Determine the [x, y] coordinate at the center of the cell enclosing the given text.  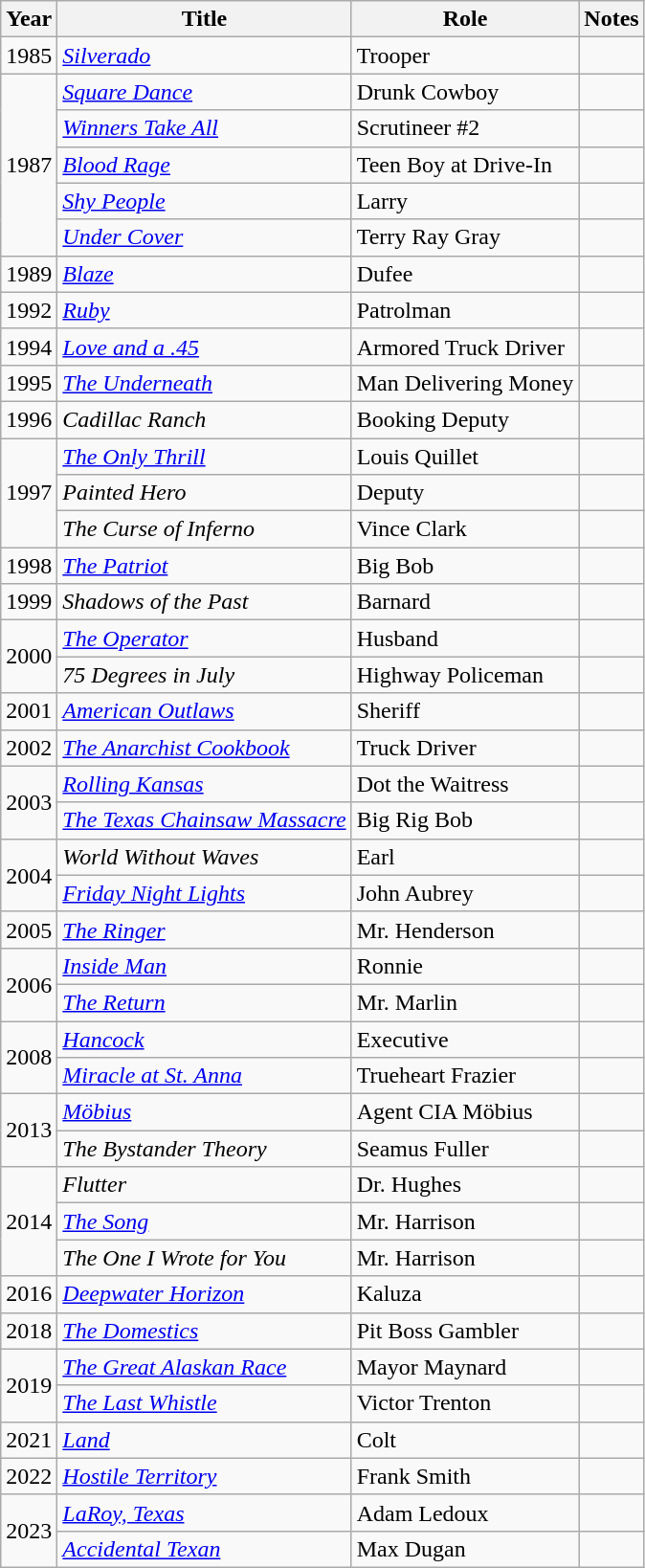
The Underneath [205, 383]
Ruby [205, 310]
The Anarchist Cookbook [205, 748]
The Operator [205, 638]
Victor Trenton [465, 1403]
Earl [465, 857]
Love and a .45 [205, 347]
2006 [29, 984]
The Only Thrill [205, 457]
Hostile Territory [205, 1476]
The Return [205, 1002]
Silverado [205, 56]
The Texas Chainsaw Massacre [205, 820]
2000 [29, 657]
2019 [29, 1385]
2004 [29, 875]
Miracle at St. Anna [205, 1076]
Big Bob [465, 566]
The Ringer [205, 930]
Patrolman [465, 310]
Vince Clark [465, 529]
Armored Truck Driver [465, 347]
75 Degrees in July [205, 675]
Max Dugan [465, 1549]
1994 [29, 347]
Agent CIA Möbius [465, 1112]
Dufee [465, 274]
2001 [29, 711]
World Without Waves [205, 857]
John Aubrey [465, 893]
2014 [29, 1221]
1989 [29, 274]
2022 [29, 1476]
LaRoy, Texas [205, 1512]
Sheriff [465, 711]
2021 [29, 1440]
1997 [29, 493]
Seamus Fuller [465, 1149]
Executive [465, 1039]
Booking Deputy [465, 419]
Deputy [465, 493]
Dr. Hughes [465, 1185]
The Last Whistle [205, 1403]
1999 [29, 602]
2016 [29, 1294]
Man Delivering Money [465, 383]
Dot the Waitress [465, 784]
Notes [612, 19]
Mr. Henderson [465, 930]
Hancock [205, 1039]
The Curse of Inferno [205, 529]
Colt [465, 1440]
Trooper [465, 56]
The Bystander Theory [205, 1149]
Husband [465, 638]
1998 [29, 566]
Terry Ray Gray [465, 237]
Role [465, 19]
Under Cover [205, 237]
2013 [29, 1131]
2005 [29, 930]
Square Dance [205, 92]
Accidental Texan [205, 1549]
Friday Night Lights [205, 893]
2003 [29, 802]
Highway Policeman [465, 675]
Land [205, 1440]
Möbius [205, 1112]
Pit Boss Gambler [465, 1331]
Title [205, 19]
1996 [29, 419]
American Outlaws [205, 711]
Kaluza [465, 1294]
2008 [29, 1057]
Shy People [205, 201]
Mr. Marlin [465, 1002]
Rolling Kansas [205, 784]
Scrutineer #2 [465, 128]
The Song [205, 1221]
Cadillac Ranch [205, 419]
Teen Boy at Drive-In [465, 165]
2002 [29, 748]
1987 [29, 165]
Drunk Cowboy [465, 92]
1985 [29, 56]
Mayor Maynard [465, 1367]
Shadows of the Past [205, 602]
Adam Ledoux [465, 1512]
1995 [29, 383]
The Great Alaskan Race [205, 1367]
Louis Quillet [465, 457]
Painted Hero [205, 493]
2018 [29, 1331]
Inside Man [205, 966]
Big Rig Bob [465, 820]
Frank Smith [465, 1476]
The Patriot [205, 566]
Blaze [205, 274]
Truck Driver [465, 748]
1992 [29, 310]
Winners Take All [205, 128]
The One I Wrote for You [205, 1258]
Larry [465, 201]
Flutter [205, 1185]
Deepwater Horizon [205, 1294]
2023 [29, 1531]
Blood Rage [205, 165]
Barnard [465, 602]
The Domestics [205, 1331]
Trueheart Frazier [465, 1076]
Year [29, 19]
Ronnie [465, 966]
